Return the [x, y] coordinate for the center point of the cell that contains the specified text.  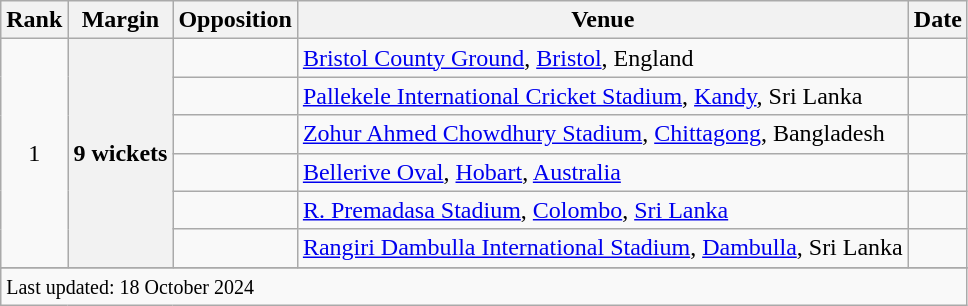
Pallekele International Cricket Stadium, Kandy, Sri Lanka [602, 96]
Venue [602, 20]
Last updated: 18 October 2024 [484, 286]
R. Premadasa Stadium, Colombo, Sri Lanka [602, 210]
Date [938, 20]
1 [34, 153]
9 wickets [120, 153]
Opposition [235, 20]
Zohur Ahmed Chowdhury Stadium, Chittagong, Bangladesh [602, 134]
Bellerive Oval, Hobart, Australia [602, 172]
Margin [120, 20]
Bristol County Ground, Bristol, England [602, 58]
Rank [34, 20]
Rangiri Dambulla International Stadium, Dambulla, Sri Lanka [602, 248]
